Capture the cell that displays the provided text and extract its (x, y) central coordinate. 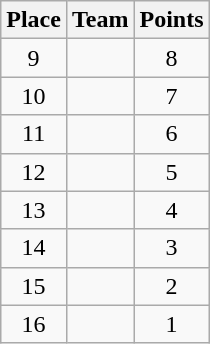
9 (34, 58)
5 (172, 172)
Team (100, 20)
10 (34, 96)
6 (172, 134)
16 (34, 324)
12 (34, 172)
14 (34, 248)
2 (172, 286)
Points (172, 20)
3 (172, 248)
1 (172, 324)
8 (172, 58)
Place (34, 20)
13 (34, 210)
4 (172, 210)
7 (172, 96)
11 (34, 134)
15 (34, 286)
